Detect which cell encompasses the target text, then output its (x, y) center coordinate. 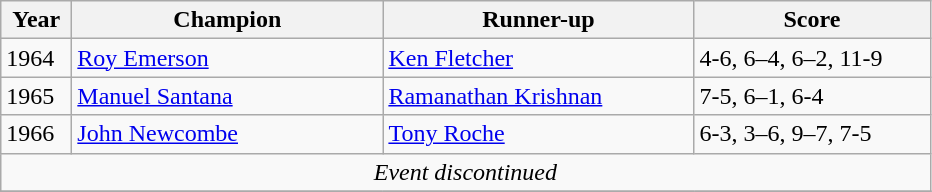
Event discontinued (466, 172)
1964 (36, 58)
Champion (228, 20)
Score (812, 20)
Roy Emerson (228, 58)
Ken Fletcher (538, 58)
Runner-up (538, 20)
Tony Roche (538, 134)
1965 (36, 96)
John Newcombe (228, 134)
Ramanathan Krishnan (538, 96)
6-3, 3–6, 9–7, 7-5 (812, 134)
4-6, 6–4, 6–2, 11-9 (812, 58)
7-5, 6–1, 6-4 (812, 96)
Year (36, 20)
Manuel Santana (228, 96)
1966 (36, 134)
